Search for the cell housing the specified text and yield its [X, Y] center coordinate. 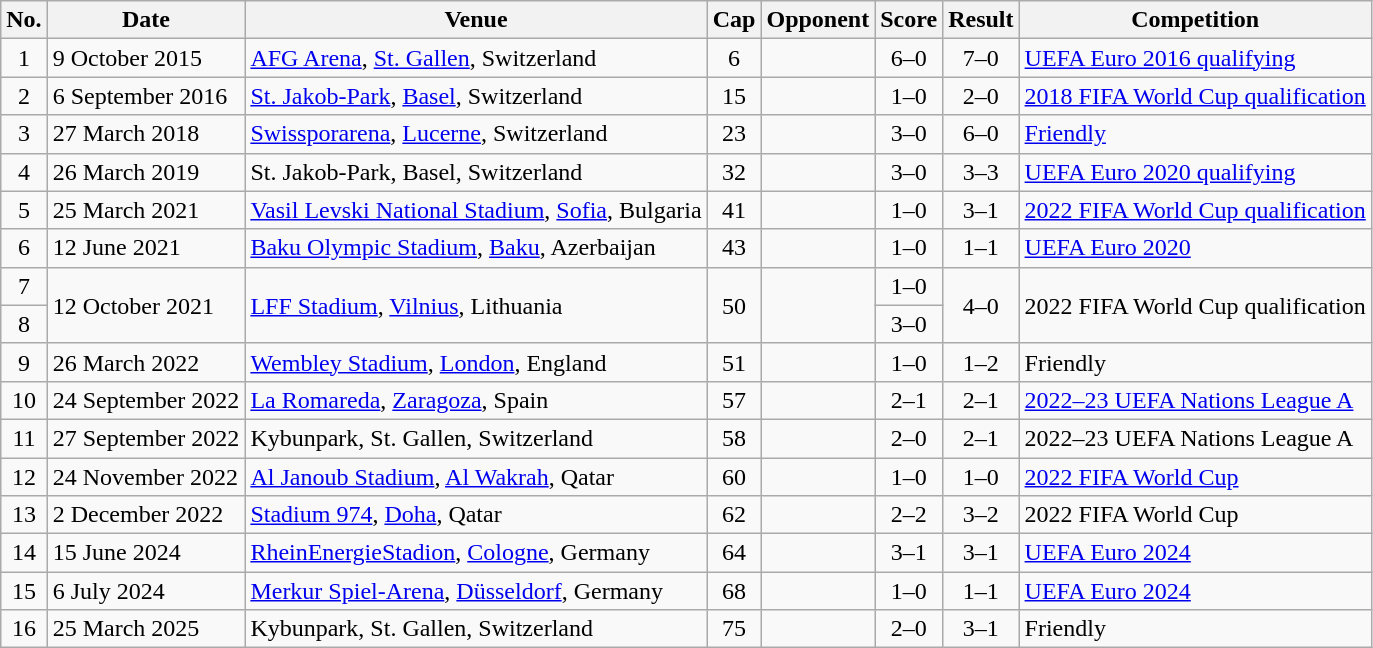
4 [24, 172]
27 September 2022 [146, 438]
RheinEnergieStadion, Cologne, Germany [476, 553]
La Romareda, Zaragoza, Spain [476, 400]
16 [24, 629]
Opponent [818, 20]
62 [734, 515]
26 March 2019 [146, 172]
2 December 2022 [146, 515]
12 October 2021 [146, 305]
24 September 2022 [146, 400]
UEFA Euro 2020 [1195, 248]
Vasil Levski National Stadium, Sofia, Bulgaria [476, 210]
6 September 2016 [146, 96]
Wembley Stadium, London, England [476, 362]
Competition [1195, 20]
14 [24, 553]
64 [734, 553]
9 [24, 362]
Al Janoub Stadium, Al Wakrah, Qatar [476, 477]
LFF Stadium, Vilnius, Lithuania [476, 305]
UEFA Euro 2016 qualifying [1195, 58]
7 [24, 286]
60 [734, 477]
7–0 [981, 58]
2018 FIFA World Cup qualification [1195, 96]
57 [734, 400]
4–0 [981, 305]
12 June 2021 [146, 248]
8 [24, 324]
Swissporarena, Lucerne, Switzerland [476, 134]
Result [981, 20]
43 [734, 248]
1 [24, 58]
Date [146, 20]
41 [734, 210]
No. [24, 20]
2 [24, 96]
3–2 [981, 515]
6 July 2024 [146, 591]
25 March 2025 [146, 629]
50 [734, 305]
11 [24, 438]
23 [734, 134]
Cap [734, 20]
15 June 2024 [146, 553]
68 [734, 591]
27 March 2018 [146, 134]
Score [909, 20]
75 [734, 629]
12 [24, 477]
1–2 [981, 362]
32 [734, 172]
Stadium 974, Doha, Qatar [476, 515]
10 [24, 400]
3 [24, 134]
Baku Olympic Stadium, Baku, Azerbaijan [476, 248]
Merkur Spiel-Arena, Düsseldorf, Germany [476, 591]
13 [24, 515]
24 November 2022 [146, 477]
3–3 [981, 172]
58 [734, 438]
5 [24, 210]
AFG Arena, St. Gallen, Switzerland [476, 58]
9 October 2015 [146, 58]
26 March 2022 [146, 362]
2–2 [909, 515]
25 March 2021 [146, 210]
51 [734, 362]
UEFA Euro 2020 qualifying [1195, 172]
Venue [476, 20]
